Pinpoint the cell where the given text exists, returning its (X, Y) midpoint coordinate. 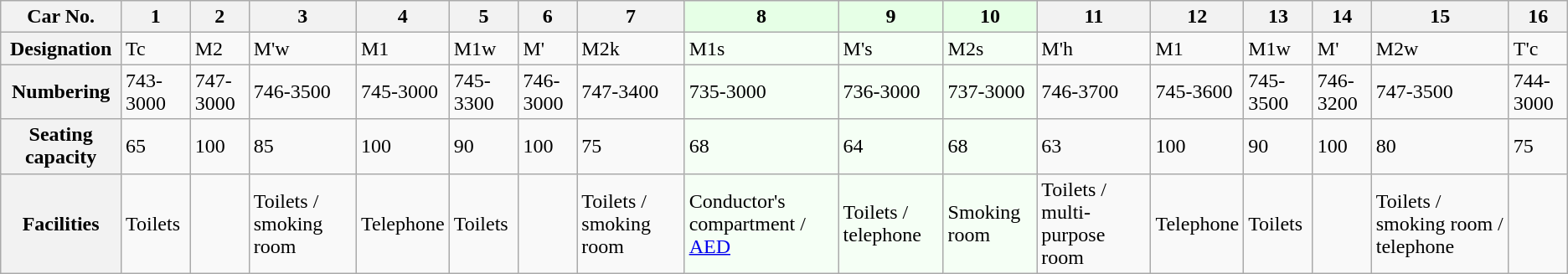
736-3000 (891, 92)
3 (302, 17)
6 (548, 17)
744-3000 (1538, 92)
Tc (156, 49)
14 (1342, 17)
746-3000 (548, 92)
5 (484, 17)
Facilities (61, 223)
746-3500 (302, 92)
Designation (61, 49)
745-3600 (1198, 92)
T'c (1538, 49)
10 (990, 17)
1 (156, 17)
Toilets / multi-purpose room (1094, 223)
16 (1538, 17)
8 (761, 17)
Toilets / telephone (891, 223)
747-3500 (1440, 92)
65 (156, 146)
63 (1094, 146)
747-3000 (219, 92)
64 (891, 146)
735-3000 (761, 92)
M2 (219, 49)
Conductor's compartment / AED (761, 223)
M1s (761, 49)
85 (302, 146)
11 (1094, 17)
746-3700 (1094, 92)
M2s (990, 49)
M2w (1440, 49)
2 (219, 17)
15 (1440, 17)
745-3500 (1278, 92)
737-3000 (990, 92)
745-3000 (402, 92)
745-3300 (484, 92)
Smoking room (990, 223)
M'h (1094, 49)
80 (1440, 146)
M's (891, 49)
13 (1278, 17)
M2k (631, 49)
Seating capacity (61, 146)
9 (891, 17)
7 (631, 17)
Toilets / smoking room / telephone (1440, 223)
743-3000 (156, 92)
12 (1198, 17)
746-3200 (1342, 92)
M'w (302, 49)
Car No. (61, 17)
747-3400 (631, 92)
4 (402, 17)
Numbering (61, 92)
